Pinpoint the cell where the given text exists, returning its [x, y] midpoint coordinate. 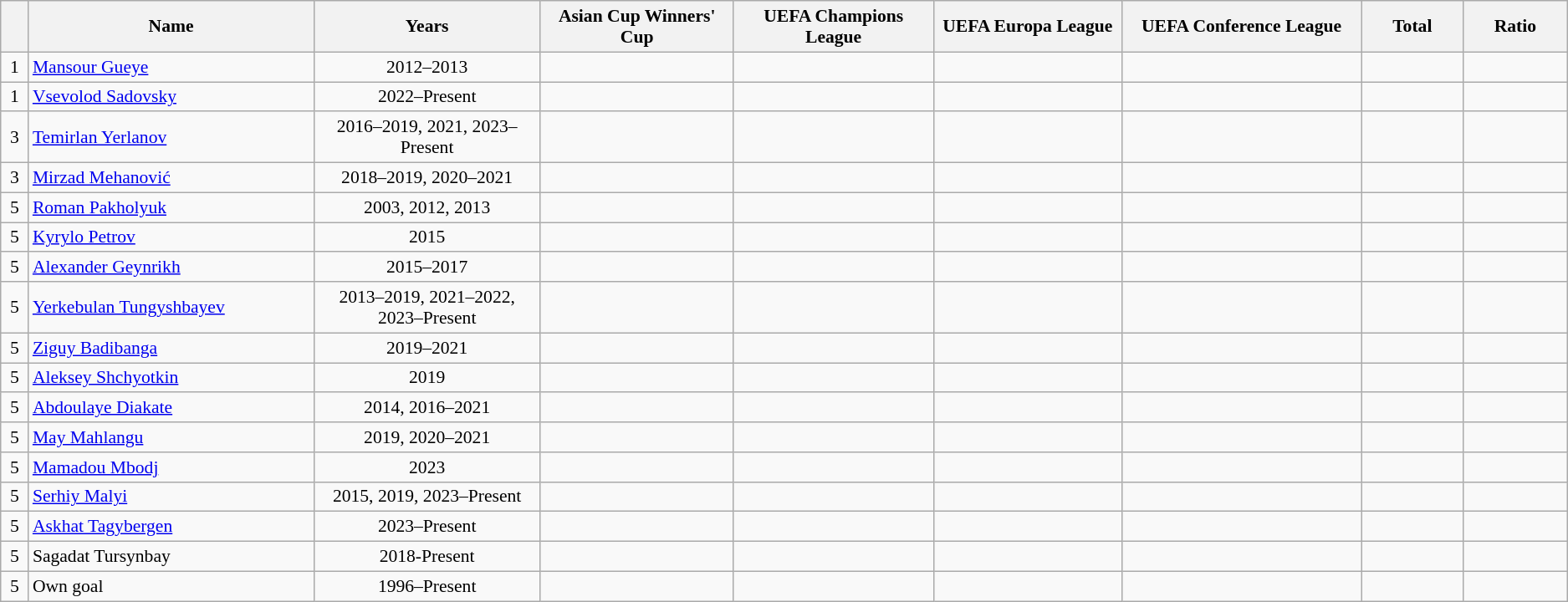
Mamadou Mbodj [171, 467]
Own goal [171, 586]
Abdoulaye Diakate [171, 408]
1996–Present [426, 586]
UEFA Champions League [833, 27]
2012–2013 [426, 67]
2015 [426, 237]
Mirzad Mehanović [171, 178]
Yerkebulan Tungyshbayev [171, 308]
Serhiy Malyi [171, 497]
UEFA Europa League [1027, 27]
Askhat Tagybergen [171, 527]
2018–2019, 2020–2021 [426, 178]
Years [426, 27]
Kyrylo Petrov [171, 237]
2019, 2020–2021 [426, 437]
2018-Present [426, 557]
2023–Present [426, 527]
2014, 2016–2021 [426, 408]
Sagadat Tursynbay [171, 557]
Name [171, 27]
Roman Pakholyuk [171, 207]
2019 [426, 378]
Asian Cup Winners' Cup [637, 27]
Alexander Geynrikh [171, 268]
Total [1412, 27]
2015–2017 [426, 268]
Vsevolod Sadovsky [171, 97]
2022–Present [426, 97]
2015, 2019, 2023–Present [426, 497]
2023 [426, 467]
May Mahlangu [171, 437]
Ziguy Badibanga [171, 348]
Ratio [1515, 27]
2003, 2012, 2013 [426, 207]
2019–2021 [426, 348]
Temirlan Yerlanov [171, 137]
2013–2019, 2021–2022, 2023–Present [426, 308]
Mansour Gueye [171, 67]
2016–2019, 2021, 2023–Present [426, 137]
Aleksey Shchyotkin [171, 378]
UEFA Conference League [1241, 27]
